Locate the cell with the specified text and output its [x, y] center coordinate. 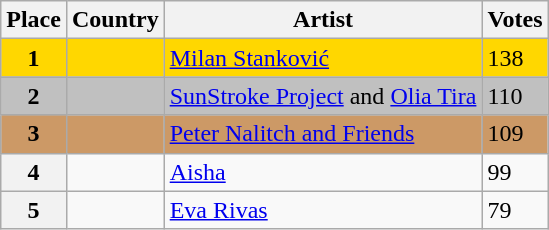
4 [34, 172]
Place [34, 20]
Country [115, 20]
Milan Stanković [323, 58]
99 [515, 172]
3 [34, 134]
109 [515, 134]
Votes [515, 20]
1 [34, 58]
5 [34, 210]
110 [515, 96]
79 [515, 210]
138 [515, 58]
Peter Nalitch and Friends [323, 134]
Eva Rivas [323, 210]
Artist [323, 20]
Aisha [323, 172]
2 [34, 96]
SunStroke Project and Olia Tira [323, 96]
